Return the [x, y] coordinate for the center point of the cell that contains the specified text.  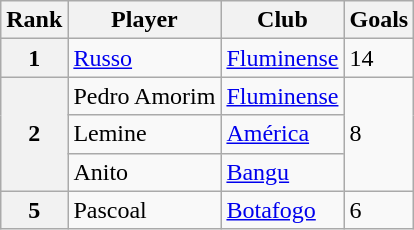
Player [144, 20]
Anito [144, 172]
América [282, 134]
Lemine [144, 134]
Goals [379, 20]
Botafogo [282, 210]
8 [379, 134]
Bangu [282, 172]
1 [34, 58]
Pedro Amorim [144, 96]
Russo [144, 58]
Pascoal [144, 210]
5 [34, 210]
6 [379, 210]
2 [34, 134]
14 [379, 58]
Club [282, 20]
Rank [34, 20]
